Output the [X, Y] coordinate of the center of the cell containing the given text.  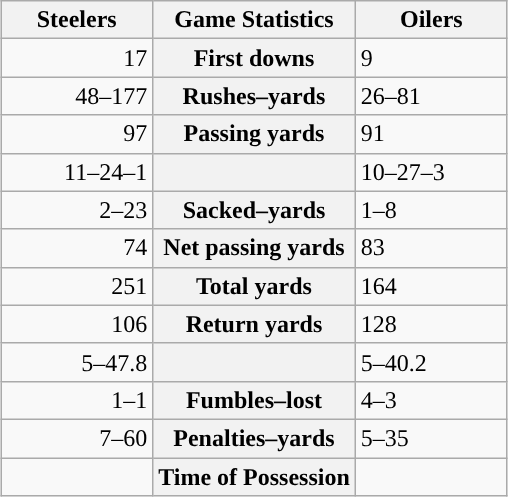
4–3 [431, 400]
5–47.8 [77, 362]
26–81 [431, 96]
2–23 [77, 210]
11–24–1 [77, 172]
7–60 [77, 438]
251 [77, 286]
74 [77, 248]
Steelers [77, 20]
164 [431, 286]
Time of Possession [254, 477]
Total yards [254, 286]
Return yards [254, 324]
17 [77, 58]
1–8 [431, 210]
Game Statistics [254, 20]
Sacked–yards [254, 210]
Oilers [431, 20]
Fumbles–lost [254, 400]
5–40.2 [431, 362]
1–1 [77, 400]
Rushes–yards [254, 96]
10–27–3 [431, 172]
Net passing yards [254, 248]
9 [431, 58]
128 [431, 324]
106 [77, 324]
83 [431, 248]
Passing yards [254, 134]
Penalties–yards [254, 438]
91 [431, 134]
First downs [254, 58]
97 [77, 134]
5–35 [431, 438]
48–177 [77, 96]
